Scan for the cell matching the given text and deliver its (X, Y) coordinate at center. 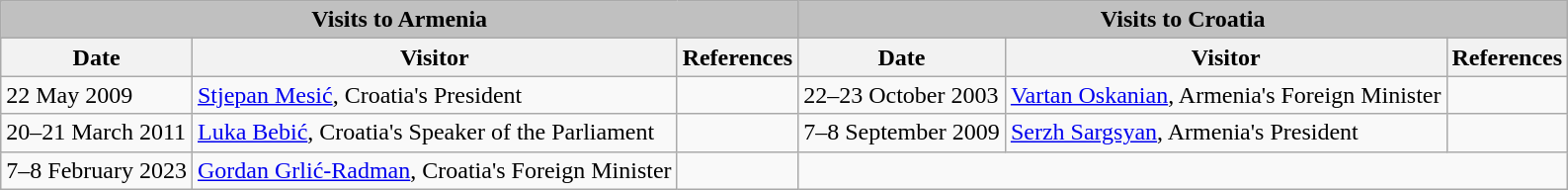
20–21 March 2011 (97, 133)
Gordan Grlić-Radman, Croatia's Foreign Minister (435, 170)
22 May 2009 (97, 95)
Stjepan Mesić, Croatia's President (435, 95)
22–23 October 2003 (902, 95)
Vartan Oskanian, Armenia's Foreign Minister (1225, 95)
7–8 February 2023 (97, 170)
Serzh Sargsyan, Armenia's President (1225, 133)
Visits to Armenia (399, 20)
Visits to Croatia (1184, 20)
7–8 September 2009 (902, 133)
Luka Bebić, Croatia's Speaker of the Parliament (435, 133)
